Locate the cell with the specified text and output its (x, y) center coordinate. 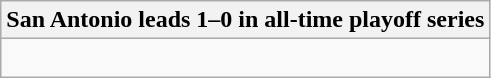
San Antonio leads 1–0 in all-time playoff series (246, 20)
